Detect which cell encompasses the target text, then output its [x, y] center coordinate. 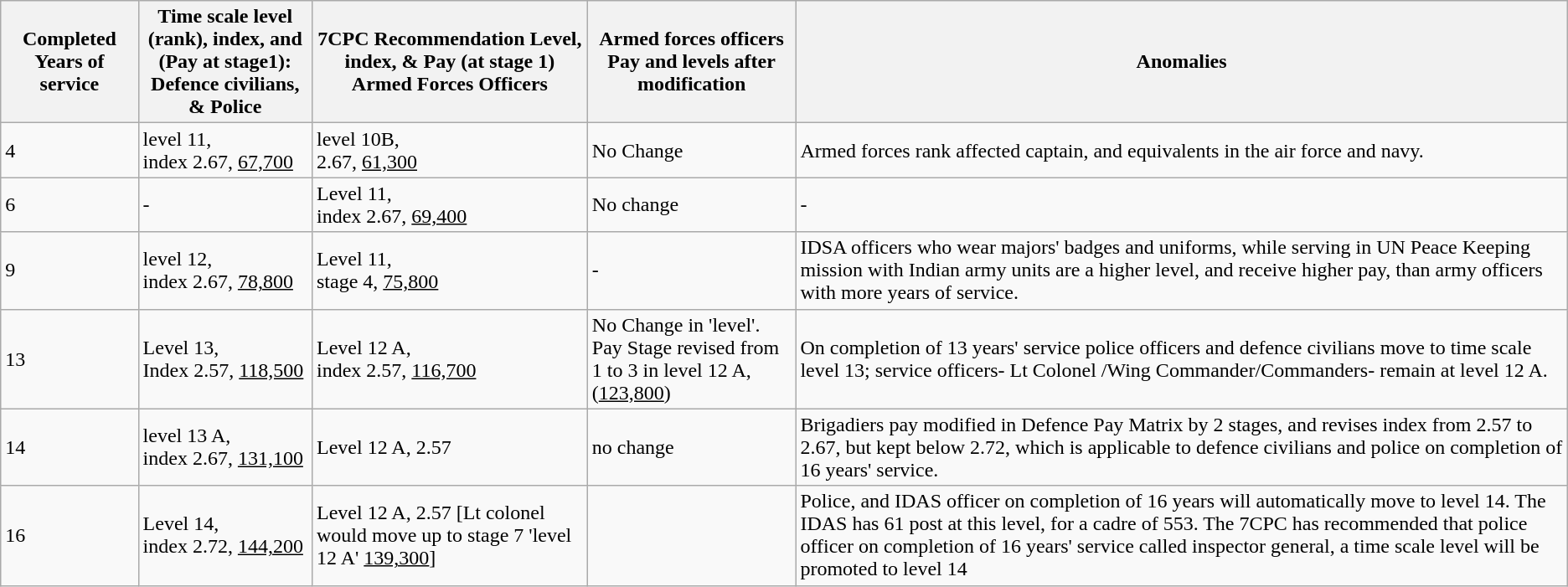
7CPC Recommendation Level, index, & Pay (at stage 1)Armed Forces Officers [449, 62]
no change [692, 447]
Level 12 A,index 2.57, 116,700 [449, 358]
No Change in 'level'.Pay Stage revised from 1 to 3 in level 12 A, (123,800) [692, 358]
16 [70, 536]
Time scale level (rank), index, and (Pay at stage1):Defence civilians, & Police [224, 62]
9 [70, 270]
4 [70, 151]
Level 12 A, 2.57 [Lt colonel would move up to stage 7 'level 12 A' 139,300] [449, 536]
No Change [692, 151]
Level 11,stage 4, 75,800 [449, 270]
Level 14,index 2.72, 144,200 [224, 536]
13 [70, 358]
Armed forces rank affected captain, and equivalents in the air force and navy. [1181, 151]
Armed forces officers Pay and levels after modification [692, 62]
Level 13,Index 2.57, 118,500 [224, 358]
Level 11,index 2.67, 69,400 [449, 204]
6 [70, 204]
level 11,index 2.67, 67,700 [224, 151]
Completed Years of service [70, 62]
level 13 A,index 2.67, 131,100 [224, 447]
14 [70, 447]
level 12,index 2.67, 78,800 [224, 270]
No change [692, 204]
Anomalies [1181, 62]
level 10B,2.67, 61,300 [449, 151]
Level 12 A, 2.57 [449, 447]
